Capture the cell that displays the provided text and extract its (X, Y) central coordinate. 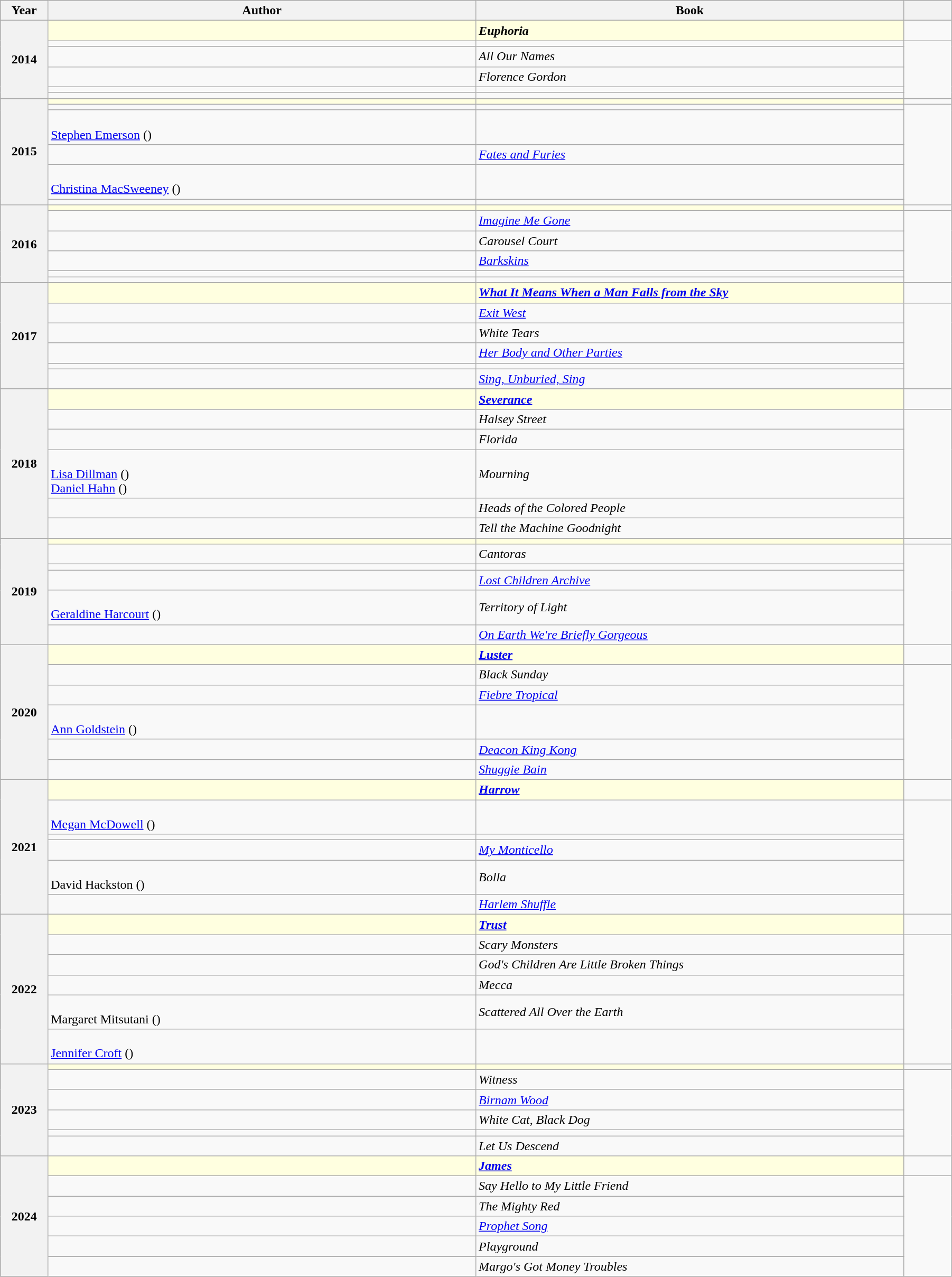
Cantoras (690, 554)
Carousel Court (690, 241)
2020 (24, 712)
2016 (24, 244)
Sing, Unburied, Sing (690, 379)
Fates and Furies (690, 154)
Margo's Got Money Troubles (690, 1266)
Harlem Shuffle (690, 905)
The Mighty Red (690, 1206)
2015 (24, 151)
Lisa Dillman ()Daniel Hahn () (262, 473)
Scary Monsters (690, 945)
Scattered All Over the Earth (690, 1012)
2023 (24, 1110)
David Hackston () (262, 877)
Territory of Light (690, 608)
Margaret Mitsutani () (262, 1012)
Trust (690, 925)
My Monticello (690, 850)
Imagine Me Gone (690, 221)
What It Means When a Man Falls from the Sky (690, 293)
2018 (24, 463)
Mecca (690, 985)
2019 (24, 592)
Book (690, 11)
Say Hello to My Little Friend (690, 1186)
Prophet Song (690, 1226)
Exit West (690, 313)
Deacon King Kong (690, 749)
Geraldine Harcourt () (262, 608)
Euphoria (690, 31)
Playground (690, 1246)
Megan McDowell () (262, 817)
Shuggie Bain (690, 769)
God's Children Are Little Broken Things (690, 965)
Harrow (690, 789)
Fiebre Tropical (690, 695)
Jennifer Croft () (262, 1046)
2014 (24, 59)
Christina MacSweeney () (262, 182)
Florence Gordon (690, 77)
2024 (24, 1216)
White Tears (690, 333)
2017 (24, 336)
White Cat, Black Dog (690, 1120)
All Our Names (690, 57)
Barkskins (690, 261)
2021 (24, 846)
Her Body and Other Parties (690, 353)
Ann Goldstein () (262, 722)
2022 (24, 989)
Stephen Emerson () (262, 127)
Mourning (690, 473)
Black Sunday (690, 675)
Lost Children Archive (690, 580)
Severance (690, 399)
Luster (690, 655)
Author (262, 11)
Birnam Wood (690, 1099)
Witness (690, 1079)
Bolla (690, 877)
Halsey Street (690, 419)
Let Us Descend (690, 1146)
James (690, 1166)
Tell the Machine Goodnight (690, 528)
Heads of the Colored People (690, 508)
Year (24, 11)
Florida (690, 439)
On Earth We're Briefly Gorgeous (690, 635)
